Determine the [x, y] coordinate at the center of the cell enclosing the given text.  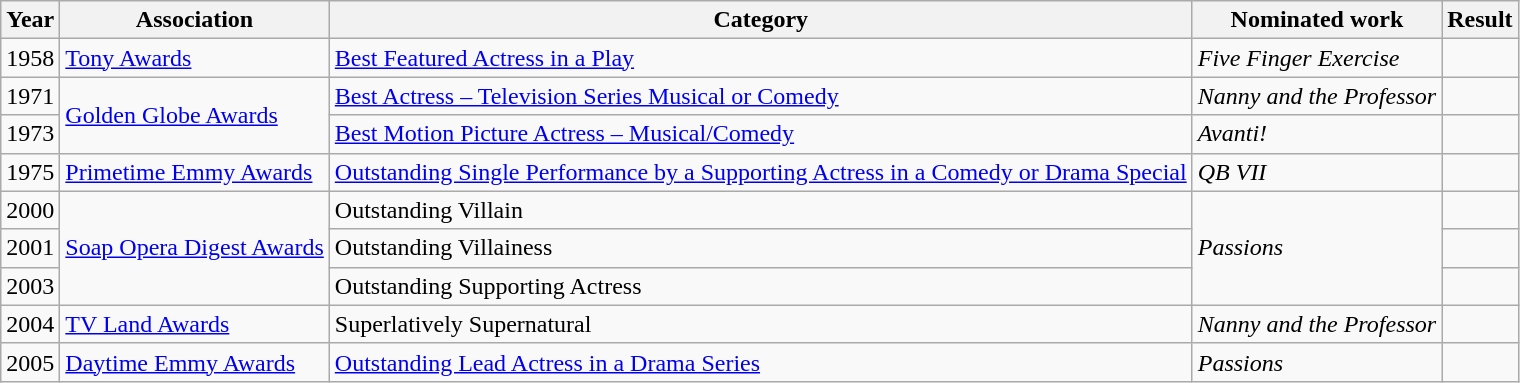
Outstanding Villainess [760, 248]
Tony Awards [194, 58]
2004 [30, 324]
TV Land Awards [194, 324]
Association [194, 20]
Soap Opera Digest Awards [194, 248]
2003 [30, 286]
2001 [30, 248]
Five Finger Exercise [1316, 58]
2005 [30, 362]
Best Motion Picture Actress – Musical/Comedy [760, 134]
1973 [30, 134]
Golden Globe Awards [194, 115]
Best Featured Actress in a Play [760, 58]
QB VII [1316, 172]
Outstanding Supporting Actress [760, 286]
Result [1480, 20]
Category [760, 20]
Outstanding Lead Actress in a Drama Series [760, 362]
1971 [30, 96]
Outstanding Single Performance by a Supporting Actress in a Comedy or Drama Special [760, 172]
Outstanding Villain [760, 210]
1975 [30, 172]
Daytime Emmy Awards [194, 362]
1958 [30, 58]
2000 [30, 210]
Avanti! [1316, 134]
Nominated work [1316, 20]
Year [30, 20]
Best Actress – Television Series Musical or Comedy [760, 96]
Superlatively Supernatural [760, 324]
Primetime Emmy Awards [194, 172]
